Return (X, Y) of the center of cell containing provided text 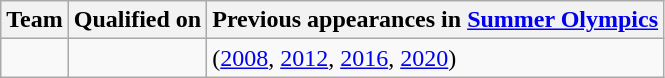
Qualified on (137, 20)
(2008, 2012, 2016, 2020) (436, 58)
Team (35, 20)
Previous appearances in Summer Olympics (436, 20)
